Identify which cell holds the provided text, then report its [X, Y] central coordinate. 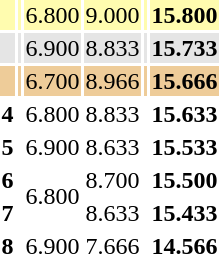
8.700 [112, 180]
15.666 [184, 81]
15.633 [184, 114]
7 [8, 213]
9.000 [112, 15]
6.700 [52, 81]
8.966 [112, 81]
6 [8, 180]
15.800 [184, 15]
15.433 [184, 213]
15.733 [184, 48]
15.533 [184, 147]
4 [8, 114]
15.500 [184, 180]
5 [8, 147]
